Detect which cell encompasses the target text, then output its [x, y] center coordinate. 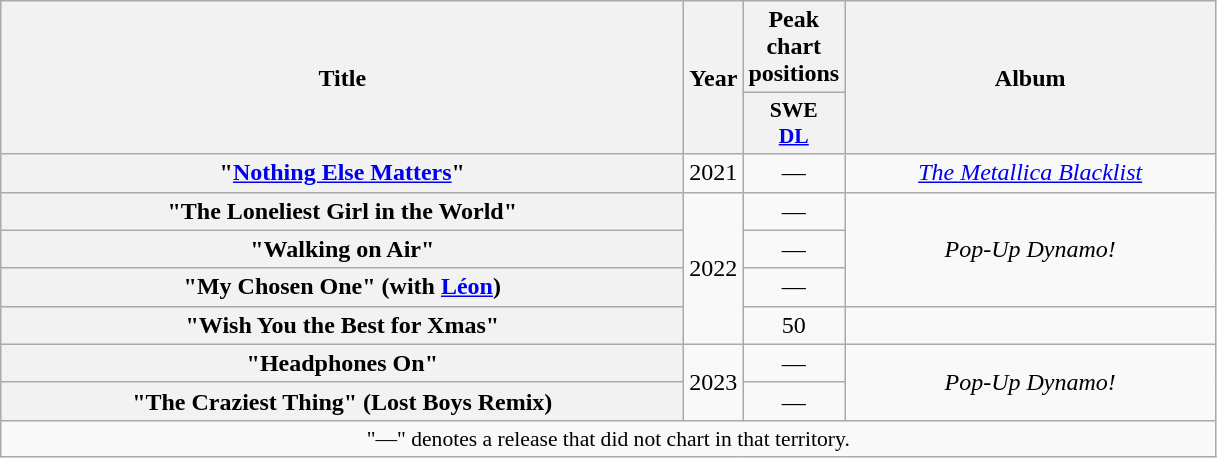
"—" denotes a release that did not chart in that territory. [608, 438]
2021 [714, 173]
2022 [714, 268]
The Metallica Blacklist [1030, 173]
"Nothing Else Matters" [342, 173]
"The Craziest Thing" (Lost Boys Remix) [342, 401]
Title [342, 78]
Album [1030, 78]
Year [714, 78]
"Headphones On" [342, 363]
Peak chart positions [794, 47]
2023 [714, 382]
"Wish You the Best for Xmas" [342, 325]
"Walking on Air" [342, 249]
"My Chosen One" (with Léon) [342, 287]
50 [794, 325]
"The Loneliest Girl in the World" [342, 211]
SWEDL [794, 124]
